Scan for the cell matching the given text and deliver its (X, Y) coordinate at center. 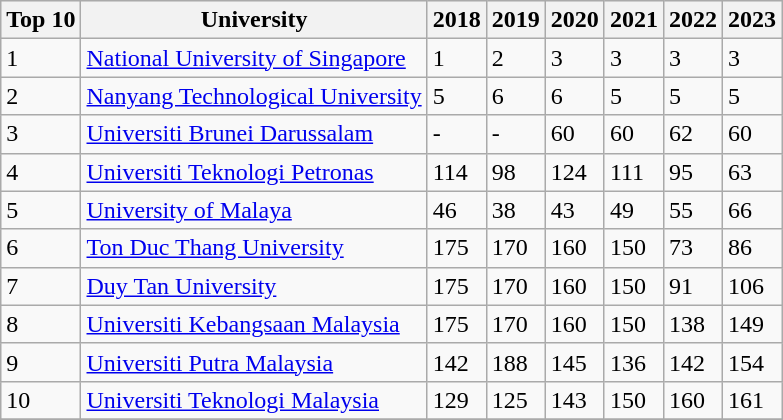
2023 (752, 20)
43 (574, 210)
91 (692, 286)
114 (456, 172)
9 (41, 362)
98 (516, 172)
Top 10 (41, 20)
161 (752, 400)
10 (41, 400)
46 (456, 210)
University of Malaya (254, 210)
2021 (634, 20)
124 (574, 172)
49 (634, 210)
143 (574, 400)
86 (752, 248)
Duy Tan University (254, 286)
66 (752, 210)
8 (41, 324)
63 (752, 172)
2020 (574, 20)
125 (516, 400)
136 (634, 362)
Universiti Teknologi Malaysia (254, 400)
138 (692, 324)
Universiti Teknologi Petronas (254, 172)
University (254, 20)
111 (634, 172)
95 (692, 172)
38 (516, 210)
55 (692, 210)
Ton Duc Thang University (254, 248)
106 (752, 286)
4 (41, 172)
2018 (456, 20)
Universiti Putra Malaysia (254, 362)
154 (752, 362)
2022 (692, 20)
7 (41, 286)
Universiti Kebangsaan Malaysia (254, 324)
73 (692, 248)
188 (516, 362)
Nanyang Technological University (254, 96)
2019 (516, 20)
149 (752, 324)
129 (456, 400)
62 (692, 134)
145 (574, 362)
National University of Singapore (254, 58)
Universiti Brunei Darussalam (254, 134)
